Determine the (X, Y) coordinate at the center of the cell enclosing the given text.  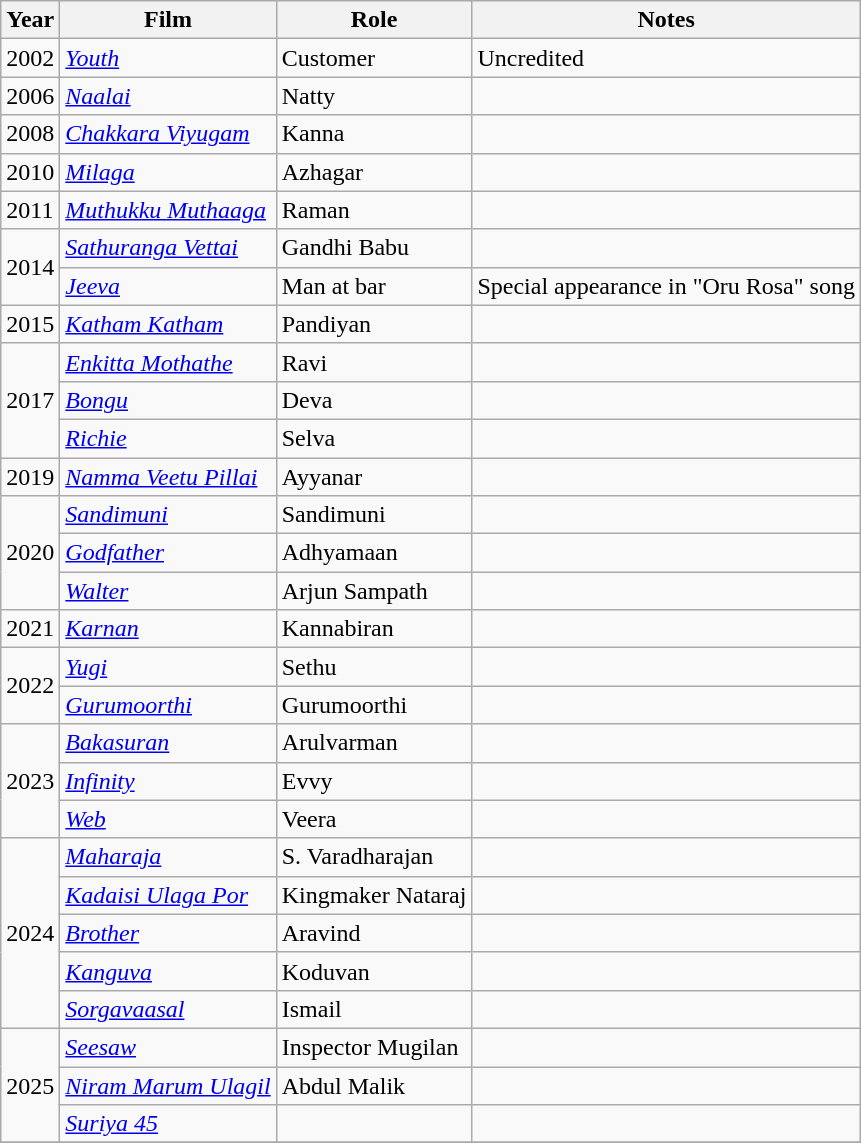
Evvy (374, 781)
Kannabiran (374, 629)
Kadaisi Ulaga Por (168, 895)
2024 (30, 933)
Bakasuran (168, 743)
Walter (168, 591)
Web (168, 819)
2017 (30, 400)
Seesaw (168, 1047)
Role (374, 20)
Bongu (168, 400)
Aravind (374, 933)
2021 (30, 629)
2014 (30, 267)
2022 (30, 686)
Inspector Mugilan (374, 1047)
Yugi (168, 667)
Jeeva (168, 286)
Niram Marum Ulagil (168, 1085)
Sathuranga Vettai (168, 248)
2019 (30, 477)
Year (30, 20)
Veera (374, 819)
Milaga (168, 172)
Notes (666, 20)
Adhyamaan (374, 553)
Enkitta Mothathe (168, 362)
Katham Katham (168, 324)
2015 (30, 324)
Godfather (168, 553)
Koduvan (374, 971)
Kanguva (168, 971)
Natty (374, 96)
Maharaja (168, 857)
Sethu (374, 667)
2011 (30, 210)
Muthukku Muthaaga (168, 210)
2006 (30, 96)
Deva (374, 400)
Arulvarman (374, 743)
2010 (30, 172)
Ismail (374, 1009)
Ayyanar (374, 477)
Uncredited (666, 58)
Ravi (374, 362)
Kingmaker Nataraj (374, 895)
2025 (30, 1085)
2020 (30, 553)
2008 (30, 134)
Richie (168, 438)
Suriya 45 (168, 1124)
Kanna (374, 134)
Namma Veetu Pillai (168, 477)
Special appearance in "Oru Rosa" song (666, 286)
Azhagar (374, 172)
Chakkara Viyugam (168, 134)
Karnan (168, 629)
Pandiyan (374, 324)
Gandhi Babu (374, 248)
S. Varadharajan (374, 857)
Man at bar (374, 286)
Selva (374, 438)
Sorgavaasal (168, 1009)
Brother (168, 933)
2023 (30, 781)
Infinity (168, 781)
Raman (374, 210)
Naalai (168, 96)
Customer (374, 58)
Arjun Sampath (374, 591)
Film (168, 20)
Youth (168, 58)
Abdul Malik (374, 1085)
2002 (30, 58)
